Output the (X, Y) coordinate of the center of the cell containing the given text.  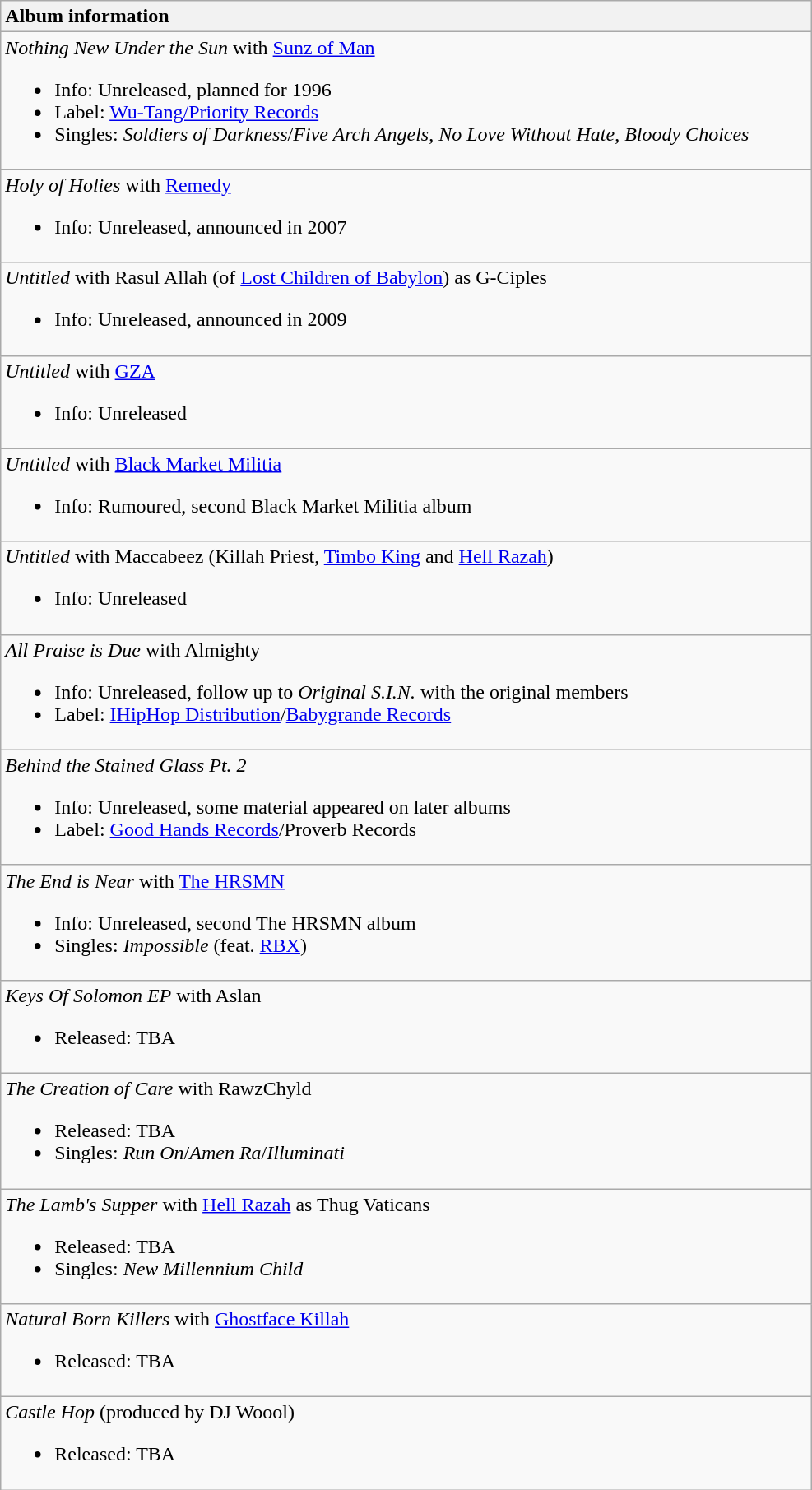
All Praise is Due with AlmightyInfo: Unreleased, follow up to Original S.I.N. with the original membersLabel: IHipHop Distribution/Babygrande Records (406, 692)
Keys Of Solomon EP with AslanReleased: TBA (406, 1027)
Untitled with Black Market MilitiaInfo: Rumoured, second Black Market Militia album (406, 495)
Untitled with GZAInfo: Unreleased (406, 402)
Untitled with Rasul Allah (of Lost Children of Babylon) as G-CiplesInfo: Unreleased, announced in 2009 (406, 309)
Holy of Holies with RemedyInfo: Unreleased, announced in 2007 (406, 216)
Album information (406, 16)
The Lamb's Supper with Hell Razah as Thug VaticansReleased: TBASingles: New Millennium Child (406, 1246)
Behind the Stained Glass Pt. 2Info: Unreleased, some material appeared on later albumsLabel: Good Hands Records/Proverb Records (406, 807)
The End is Near with The HRSMNInfo: Unreleased, second The HRSMN albumSingles: Impossible (feat. RBX) (406, 922)
Natural Born Killers with Ghostface KillahReleased: TBA (406, 1351)
Untitled with Maccabeez (Killah Priest, Timbo King and Hell Razah)Info: Unreleased (406, 587)
Castle Hop (produced by DJ Woool)Released: TBA (406, 1443)
The Creation of Care with RawzChyldReleased: TBASingles: Run On/Amen Ra/Illuminati (406, 1130)
